Search for the cell housing the specified text and yield its (x, y) center coordinate. 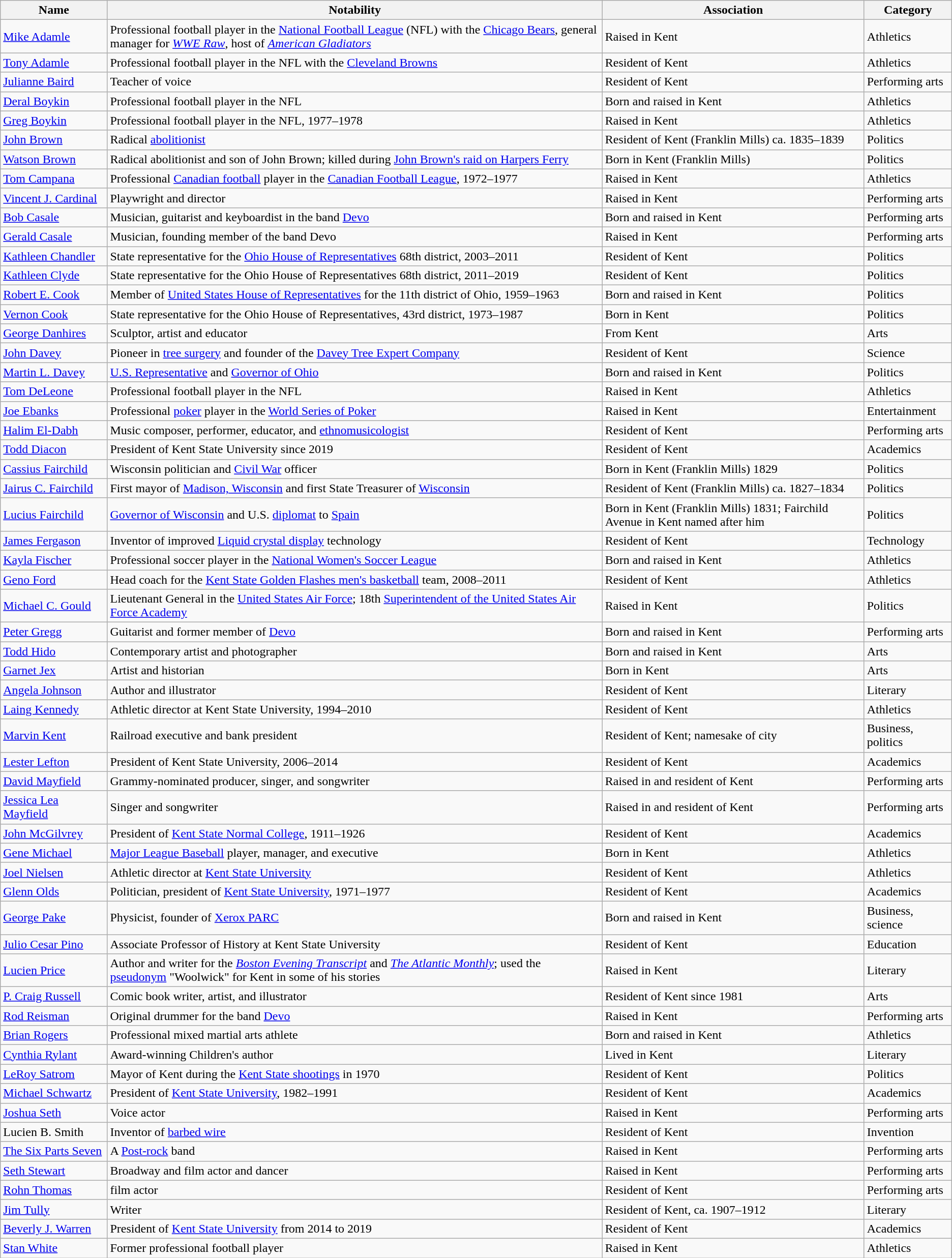
Radical abolitionist and son of John Brown; killed during John Brown's raid on Harpers Ferry (355, 159)
Greg Boykin (54, 121)
Cynthia Rylant (54, 1055)
Athletic director at Kent State University (355, 872)
Born in Kent (Franklin Mills) 1831; Fairchild Avenue in Kent named after him (733, 515)
Business, science (908, 917)
Technology (908, 541)
Physicist, founder of Xerox PARC (355, 917)
Major League Baseball player, manager, and executive (355, 853)
Glenn Olds (54, 891)
Category (908, 10)
Resident of Kent, ca. 1907–1912 (733, 1209)
Rod Reisman (54, 1016)
State representative for the Ohio House of Representatives, 43rd district, 1973–1987 (355, 314)
Kathleen Clyde (54, 276)
Kathleen Chandler (54, 256)
Science (908, 353)
Mike Adamle (54, 37)
U.S. Representative and Governor of Ohio (355, 372)
State representative for the Ohio House of Representatives 68th district, 2011–2019 (355, 276)
Voice actor (355, 1113)
Geno Ford (54, 579)
Jessica Lea Mayfield (54, 807)
John Davey (54, 353)
Joel Nielsen (54, 872)
Singer and songwriter (355, 807)
Award-winning Children's author (355, 1055)
Wisconsin politician and Civil War officer (355, 469)
Musician, guitarist and keyboardist in the band Devo (355, 217)
Lieutenant General in the United States Air Force; 18th Superintendent of the United States Air Force Academy (355, 606)
Jairus C. Fairchild (54, 488)
Professional Canadian football player in the Canadian Football League, 1972–1977 (355, 178)
Todd Hido (54, 651)
Laing Kennedy (54, 709)
Cassius Fairchild (54, 469)
Professional football player in the National Football League (NFL) with the Chicago Bears, general manager for WWE Raw, host of American Gladiators (355, 37)
First mayor of Madison, Wisconsin and first State Treasurer of Wisconsin (355, 488)
Head coach for the Kent State Golden Flashes men's basketball team, 2008–2011 (355, 579)
Politician, president of Kent State University, 1971–1977 (355, 891)
Pioneer in tree surgery and founder of the Davey Tree Expert Company (355, 353)
Rohn Thomas (54, 1190)
film actor (355, 1190)
Inventor of barbed wire (355, 1132)
Brian Rogers (54, 1035)
Associate Professor of History at Kent State University (355, 944)
Martin L. Davey (54, 372)
Bob Casale (54, 217)
Inventor of improved Liquid crystal display technology (355, 541)
David Mayfield (54, 781)
Seth Stewart (54, 1171)
LeRoy Satrom (54, 1074)
Railroad executive and bank president (355, 735)
George Pake (54, 917)
Name (54, 10)
Musician, founding member of the band Devo (355, 236)
Lester Lefton (54, 762)
Playwright and director (355, 198)
Angela Johnson (54, 690)
Born in Kent (Franklin Mills) 1829 (733, 469)
Former professional football player (355, 1248)
From Kent (733, 334)
Deral Boykin (54, 101)
Lived in Kent (733, 1055)
Julio Cesar Pino (54, 944)
John Brown (54, 140)
Comic book writer, artist, and illustrator (355, 997)
President of Kent State University since 2019 (355, 450)
Gene Michael (54, 853)
Tony Adamle (54, 63)
A Post-rock band (355, 1151)
Grammy-nominated producer, singer, and songwriter (355, 781)
Music composer, performer, educator, and ethnomusicologist (355, 430)
Resident of Kent (Franklin Mills) ca. 1827–1834 (733, 488)
Michael C. Gould (54, 606)
President of Kent State University from 2014 to 2019 (355, 1229)
P. Craig Russell (54, 997)
President of Kent State Normal College, 1911–1926 (355, 833)
Professional mixed martial arts athlete (355, 1035)
Association (733, 10)
Peter Gregg (54, 632)
John McGilvrey (54, 833)
Vincent J. Cardinal (54, 198)
Business, politics (908, 735)
Athletic director at Kent State University, 1994–2010 (355, 709)
Education (908, 944)
Julianne Baird (54, 82)
Stan White (54, 1248)
Resident of Kent (Franklin Mills) ca. 1835–1839 (733, 140)
Notability (355, 10)
Lucien Price (54, 970)
Author and writer for the Boston Evening Transcript and The Atlantic Monthly; used the pseudonym "Woolwick" for Kent in some of his stories (355, 970)
Professional poker player in the World Series of Poker (355, 411)
Guitarist and former member of Devo (355, 632)
George Danhires (54, 334)
Watson Brown (54, 159)
Invention (908, 1132)
Contemporary artist and photographer (355, 651)
Garnet Jex (54, 671)
Teacher of voice (355, 82)
Professional football player in the NFL, 1977–1978 (355, 121)
Author and illustrator (355, 690)
Artist and historian (355, 671)
State representative for the Ohio House of Representatives 68th district, 2003–2011 (355, 256)
Joe Ebanks (54, 411)
Robert E. Cook (54, 295)
Professional football player in the NFL with the Cleveland Browns (355, 63)
Born in Kent (Franklin Mills) (733, 159)
Sculptor, artist and educator (355, 334)
Tom Campana (54, 178)
President of Kent State University, 1982–1991 (355, 1093)
Tom DeLeone (54, 392)
Professional soccer player in the National Women's Soccer League (355, 560)
Radical abolitionist (355, 140)
Resident of Kent; namesake of city (733, 735)
James Fergason (54, 541)
Todd Diacon (54, 450)
Original drummer for the band Devo (355, 1016)
Halim El-Dabh (54, 430)
Gerald Casale (54, 236)
President of Kent State University, 2006–2014 (355, 762)
Resident of Kent since 1981 (733, 997)
Kayla Fischer (54, 560)
Member of United States House of Representatives for the 11th district of Ohio, 1959–1963 (355, 295)
Mayor of Kent during the Kent State shootings in 1970 (355, 1074)
Michael Schwartz (54, 1093)
Broadway and film actor and dancer (355, 1171)
Vernon Cook (54, 314)
The Six Parts Seven (54, 1151)
Writer (355, 1209)
Joshua Seth (54, 1113)
Beverly J. Warren (54, 1229)
Jim Tully (54, 1209)
Marvin Kent (54, 735)
Governor of Wisconsin and U.S. diplomat to Spain (355, 515)
Lucien B. Smith (54, 1132)
Lucius Fairchild (54, 515)
Entertainment (908, 411)
